Find where the given text appears and provide that cell's center as [X, Y] coordinate. 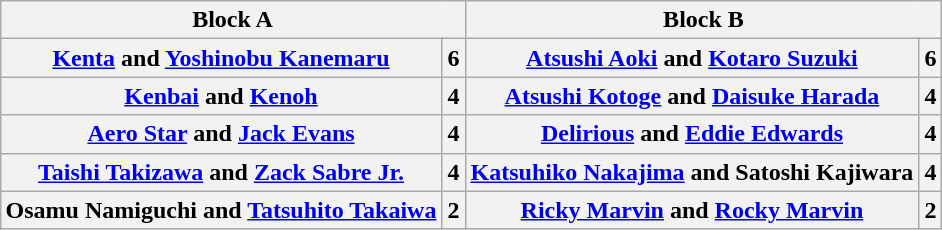
Kenta and Yoshinobu Kanemaru [221, 58]
Block B [704, 20]
Kenbai and Kenoh [221, 96]
Block A [232, 20]
Ricky Marvin and Rocky Marvin [692, 210]
Katsuhiko Nakajima and Satoshi Kajiwara [692, 172]
Atsushi Kotoge and Daisuke Harada [692, 96]
Osamu Namiguchi and Tatsuhito Takaiwa [221, 210]
Aero Star and Jack Evans [221, 134]
Delirious and Eddie Edwards [692, 134]
Atsushi Aoki and Kotaro Suzuki [692, 58]
Taishi Takizawa and Zack Sabre Jr. [221, 172]
